Detect which cell encompasses the target text, then output its (X, Y) center coordinate. 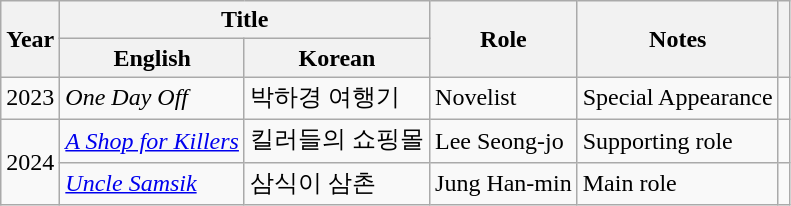
Jung Han-min (504, 184)
2023 (30, 98)
One Day Off (152, 98)
Role (504, 39)
Supporting role (678, 140)
A Shop for Killers (152, 140)
Uncle Samsik (152, 184)
Special Appearance (678, 98)
Title (245, 20)
Novelist (504, 98)
English (152, 58)
박하경 여행기 (336, 98)
Notes (678, 39)
Year (30, 39)
Korean (336, 58)
삼식이 삼촌 (336, 184)
Main role (678, 184)
2024 (30, 162)
킬러들의 쇼핑몰 (336, 140)
Lee Seong-jo (504, 140)
